Extract the (x, y) coordinate from the center of the cell holding the provided text.  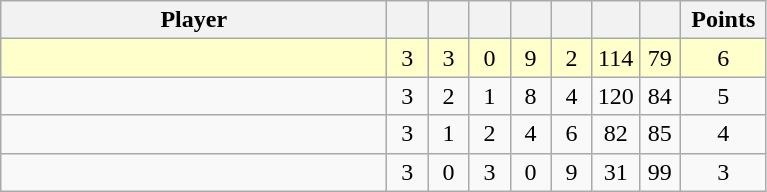
Player (194, 20)
114 (616, 58)
82 (616, 134)
84 (660, 96)
Points (723, 20)
99 (660, 172)
8 (530, 96)
120 (616, 96)
79 (660, 58)
85 (660, 134)
31 (616, 172)
5 (723, 96)
